Return the [X, Y] coordinate for the center point of the cell that contains the specified text.  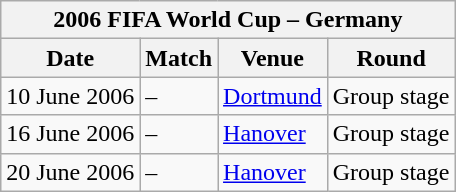
16 June 2006 [70, 134]
Round [391, 58]
10 June 2006 [70, 96]
Venue [273, 58]
2006 FIFA World Cup – Germany [228, 20]
Dortmund [273, 96]
20 June 2006 [70, 172]
Date [70, 58]
Match [179, 58]
